Detect which cell encompasses the target text, then output its [x, y] center coordinate. 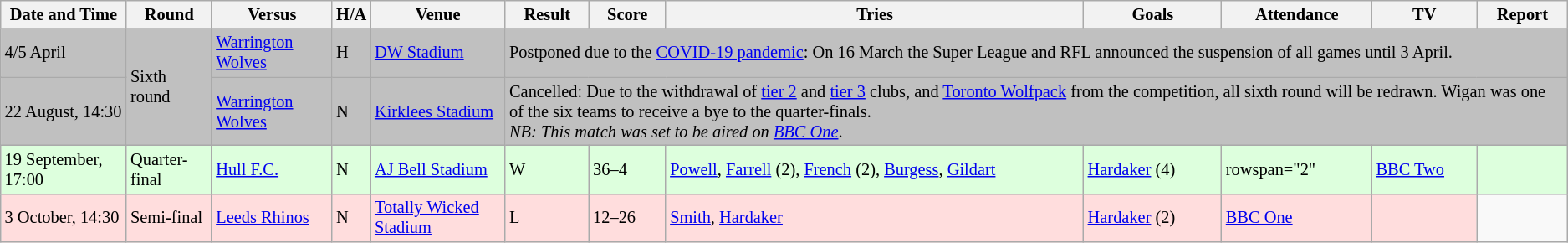
H/A [351, 14]
Quarter-final [169, 169]
BBC One [1297, 218]
H [351, 53]
12–26 [627, 218]
Goals [1152, 14]
TV [1425, 14]
Date and Time [64, 14]
Attendance [1297, 14]
BBC Two [1425, 169]
Kirklees Stadium [438, 111]
Postponed due to the COVID-19 pandemic: On 16 March the Super League and RFL announced the suspension of all games until 3 April. [1037, 53]
Report [1522, 14]
22 August, 14:30 [64, 111]
Smith, Hardaker [875, 218]
DW Stadium [438, 53]
Sixth round [169, 87]
L [547, 218]
Semi-final [169, 218]
36–4 [627, 169]
rowspan="2" [1297, 169]
Powell, Farrell (2), French (2), Burgess, Gildart [875, 169]
Round [169, 14]
Versus [272, 14]
Hardaker (4) [1152, 169]
W [547, 169]
3 October, 14:30 [64, 218]
Tries [875, 14]
Hull F.C. [272, 169]
Venue [438, 14]
4/5 April [64, 53]
19 September, 17:00 [64, 169]
Score [627, 14]
Result [547, 14]
Hardaker (2) [1152, 218]
Totally Wicked Stadium [438, 218]
Leeds Rhinos [272, 218]
AJ Bell Stadium [438, 169]
